From the cell containing the given text, extract its center point as (x, y) coordinate. 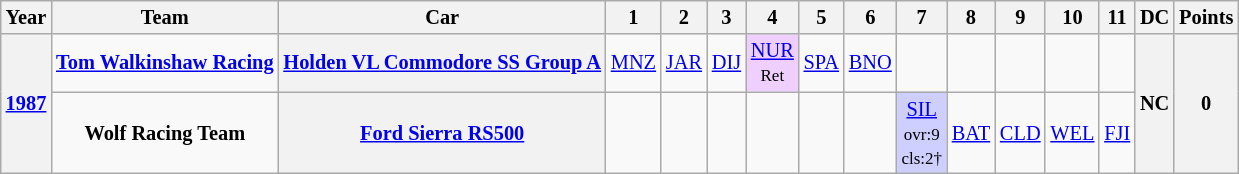
Team (164, 17)
Ford Sierra RS500 (442, 133)
DIJ (726, 63)
0 (1206, 104)
3 (726, 17)
FJI (1117, 133)
Year (26, 17)
6 (870, 17)
NC (1154, 104)
5 (822, 17)
1987 (26, 104)
2 (684, 17)
8 (971, 17)
Holden VL Commodore SS Group A (442, 63)
MNZ (634, 63)
NURRet (772, 63)
10 (1072, 17)
SILovr:9cls:2† (922, 133)
9 (1020, 17)
Wolf Racing Team (164, 133)
CLD (1020, 133)
Points (1206, 17)
7 (922, 17)
BNO (870, 63)
1 (634, 17)
BAT (971, 133)
SPA (822, 63)
WEL (1072, 133)
4 (772, 17)
Tom Walkinshaw Racing (164, 63)
DC (1154, 17)
11 (1117, 17)
Car (442, 17)
JAR (684, 63)
